From the cell containing the given text, extract its center point as [x, y] coordinate. 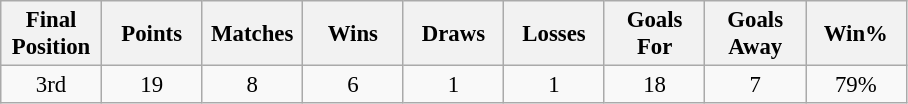
79% [856, 85]
Matches [252, 34]
Draws [454, 34]
19 [152, 85]
Win% [856, 34]
8 [252, 85]
Points [152, 34]
Wins [354, 34]
Losses [554, 34]
18 [654, 85]
3rd [52, 85]
7 [756, 85]
6 [354, 85]
Goals Away [756, 34]
Goals For [654, 34]
Final Position [52, 34]
